Return the (x, y) coordinate for the center point of the cell that contains the specified text.  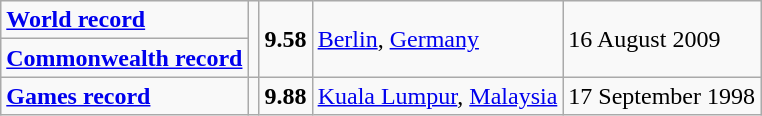
Games record (124, 96)
16 August 2009 (662, 39)
Commonwealth record (124, 58)
9.58 (286, 39)
17 September 1998 (662, 96)
Kuala Lumpur, Malaysia (438, 96)
Berlin, Germany (438, 39)
9.88 (286, 96)
World record (124, 20)
